Detect which cell encompasses the target text, then output its [x, y] center coordinate. 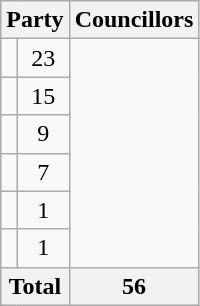
7 [43, 172]
9 [43, 134]
Total [35, 286]
56 [134, 286]
15 [43, 96]
23 [43, 58]
Party [35, 20]
Councillors [134, 20]
